Scan for the cell matching the given text and deliver its (X, Y) coordinate at center. 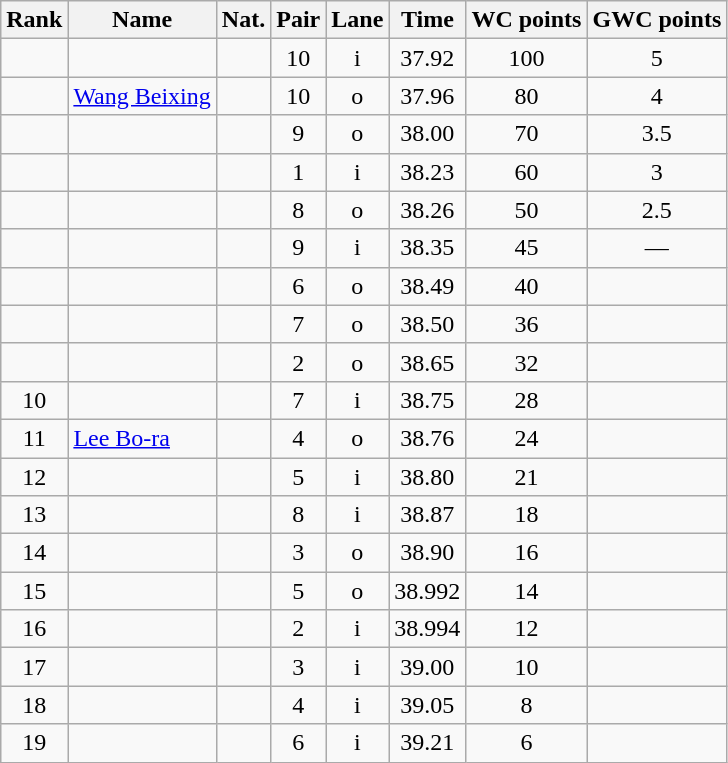
38.75 (428, 400)
38.35 (428, 248)
39.21 (428, 743)
38.65 (428, 362)
80 (526, 96)
19 (34, 743)
21 (526, 477)
38.23 (428, 172)
38.49 (428, 286)
2.5 (657, 210)
Pair (298, 20)
3.5 (657, 134)
32 (526, 362)
GWC points (657, 20)
Lane (358, 20)
70 (526, 134)
100 (526, 58)
38.992 (428, 591)
60 (526, 172)
40 (526, 286)
37.96 (428, 96)
39.00 (428, 667)
38.26 (428, 210)
38.90 (428, 553)
50 (526, 210)
WC points (526, 20)
11 (34, 438)
36 (526, 324)
38.00 (428, 134)
Name (142, 20)
Rank (34, 20)
38.80 (428, 477)
45 (526, 248)
24 (526, 438)
28 (526, 400)
— (657, 248)
1 (298, 172)
17 (34, 667)
15 (34, 591)
39.05 (428, 705)
Wang Beixing (142, 96)
38.50 (428, 324)
38.76 (428, 438)
38.87 (428, 515)
Lee Bo-ra (142, 438)
Nat. (243, 20)
13 (34, 515)
38.994 (428, 629)
Time (428, 20)
37.92 (428, 58)
